Return [X, Y] of the center of cell containing provided text 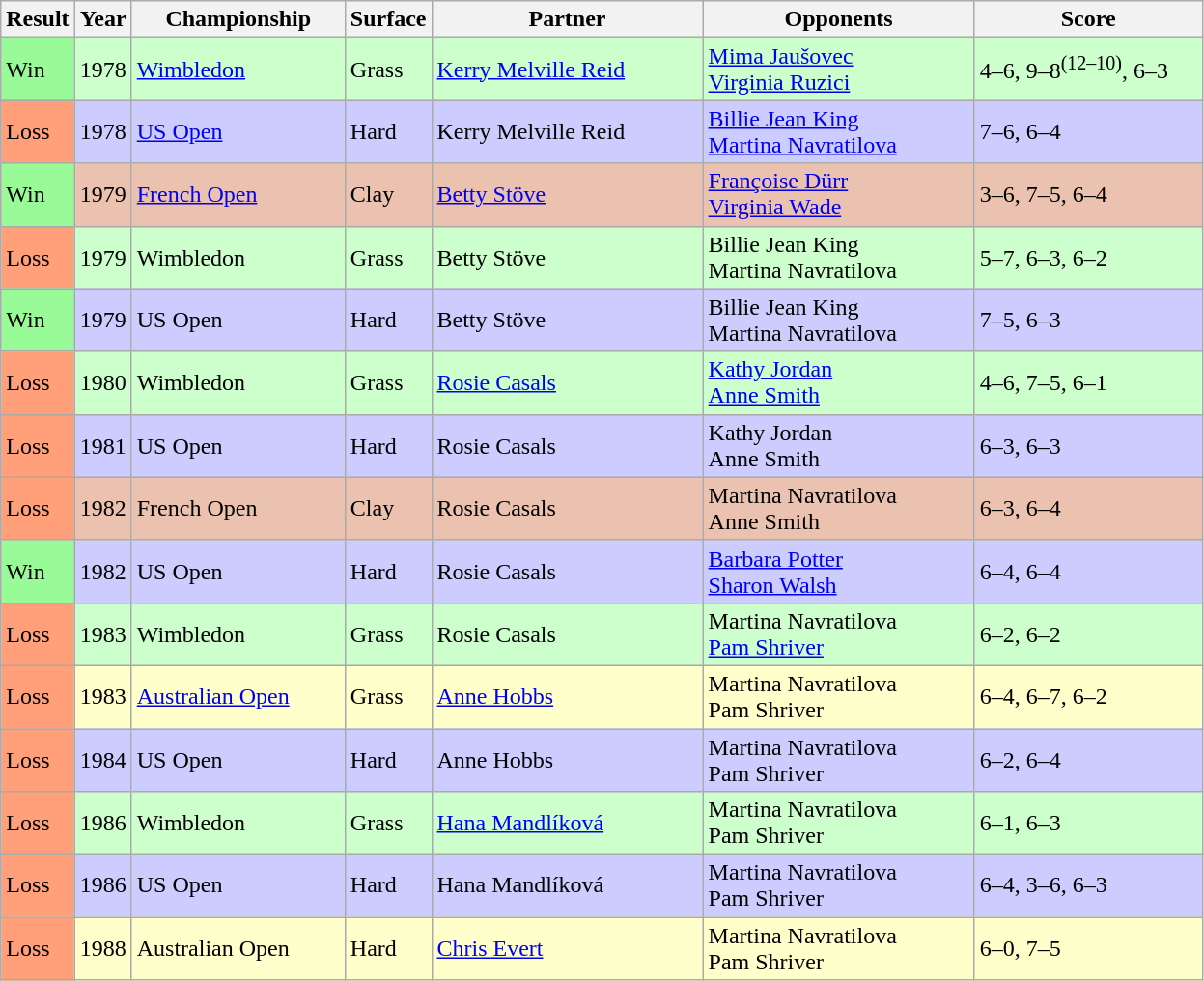
6–1, 6–3 [1088, 823]
3–6, 7–5, 6–4 [1088, 195]
1980 [102, 382]
6–2, 6–4 [1088, 759]
5–7, 6–3, 6–2 [1088, 257]
Year [102, 19]
Championship [238, 19]
Score [1088, 19]
Chris Evert [568, 948]
Mima Jaušovec Virginia Ruzici [838, 70]
Opponents [838, 19]
6–4, 3–6, 6–3 [1088, 886]
4–6, 7–5, 6–1 [1088, 382]
6–0, 7–5 [1088, 948]
4–6, 9–8(12–10), 6–3 [1088, 70]
7–5, 6–3 [1088, 321]
Barbara Potter Sharon Walsh [838, 572]
Surface [388, 19]
1988 [102, 948]
6–2, 6–2 [1088, 633]
6–4, 6–4 [1088, 572]
Françoise Dürr Virginia Wade [838, 195]
Partner [568, 19]
1981 [102, 446]
6–4, 6–7, 6–2 [1088, 697]
Result [38, 19]
7–6, 6–4 [1088, 131]
6–3, 6–4 [1088, 508]
1984 [102, 759]
Martina Navratilova Anne Smith [838, 508]
6–3, 6–3 [1088, 446]
